Provide the (x, y) coordinate of the cell's center where the given text is located.  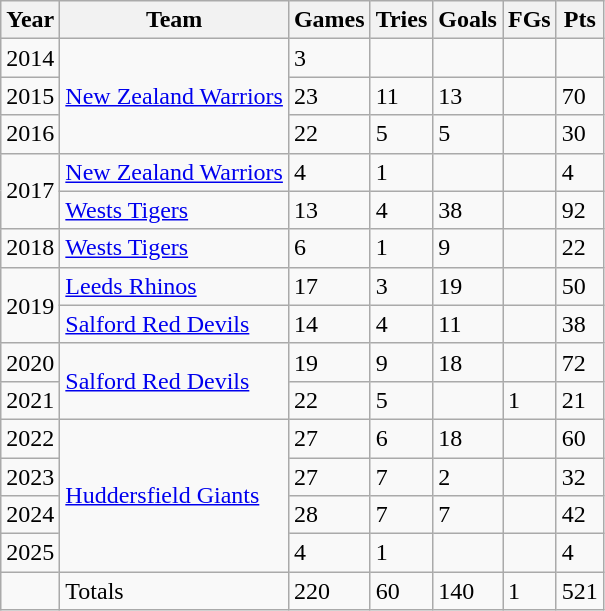
2016 (30, 134)
70 (580, 96)
2022 (30, 438)
Goals (468, 20)
Year (30, 20)
50 (580, 286)
2014 (30, 58)
Huddersfield Giants (174, 495)
42 (580, 515)
Tries (402, 20)
2023 (30, 477)
21 (580, 400)
72 (580, 362)
2025 (30, 553)
Games (329, 20)
28 (329, 515)
220 (329, 591)
2020 (30, 362)
Totals (174, 591)
Pts (580, 20)
2015 (30, 96)
521 (580, 591)
2019 (30, 305)
2024 (30, 515)
14 (329, 324)
2021 (30, 400)
2018 (30, 248)
32 (580, 477)
17 (329, 286)
2017 (30, 191)
Team (174, 20)
Leeds Rhinos (174, 286)
30 (580, 134)
2 (468, 477)
FGs (529, 20)
92 (580, 210)
140 (468, 591)
23 (329, 96)
